Detect which cell encompasses the target text, then output its [x, y] center coordinate. 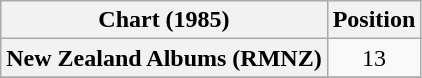
Position [374, 20]
New Zealand Albums (RMNZ) [164, 58]
13 [374, 58]
Chart (1985) [164, 20]
